Determine the (X, Y) coordinate at the center of the cell enclosing the given text.  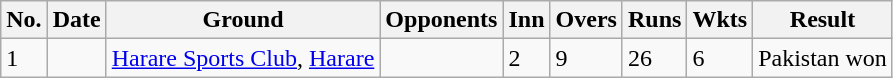
Wkts (720, 20)
Date (76, 20)
Ground (243, 20)
Opponents (442, 20)
2 (526, 58)
9 (586, 58)
26 (654, 58)
1 (24, 58)
Overs (586, 20)
Pakistan won (823, 58)
Harare Sports Club, Harare (243, 58)
6 (720, 58)
Runs (654, 20)
Result (823, 20)
Inn (526, 20)
No. (24, 20)
